Find where the given text appears and provide that cell's center as (x, y) coordinate. 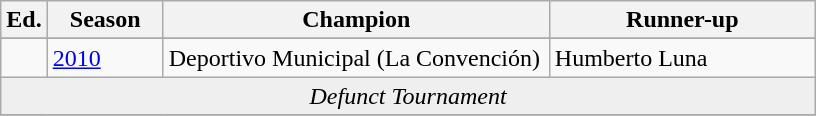
Deportivo Municipal (La Convención) (356, 58)
Champion (356, 20)
Defunct Tournament (408, 96)
Season (105, 20)
Runner-up (682, 20)
Humberto Luna (682, 58)
Ed. (24, 20)
2010 (105, 58)
